Pinpoint the cell where the given text exists, returning its [X, Y] midpoint coordinate. 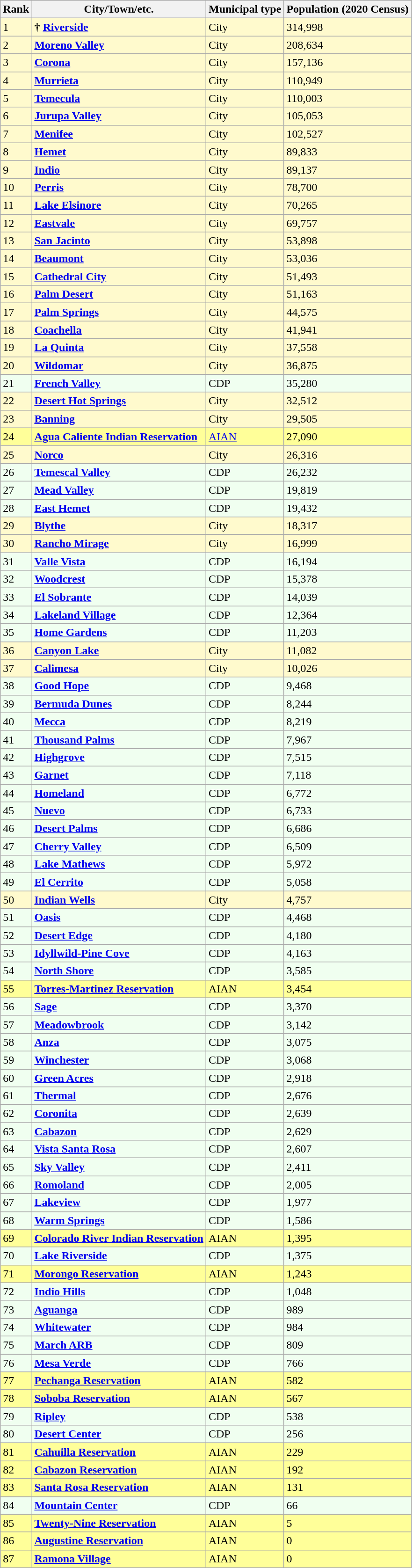
French Valley [119, 383]
Coachella [119, 330]
4,757 [347, 900]
Calimesa [119, 668]
3,454 [347, 989]
Desert Edge [119, 935]
18 [16, 330]
89,137 [347, 169]
Valle Vista [119, 562]
18,317 [347, 526]
51 [16, 918]
85 [16, 1523]
Desert Hot Springs [119, 401]
Bermuda Dunes [119, 704]
Garnet [119, 775]
14,039 [347, 597]
30 [16, 544]
3,585 [347, 971]
City/Town/etc. [119, 9]
10 [16, 187]
37 [16, 668]
1,375 [347, 1256]
Temecula [119, 98]
766 [347, 1363]
5,972 [347, 864]
32,512 [347, 401]
Cabazon [119, 1131]
83 [16, 1488]
Sage [119, 1006]
3,075 [347, 1042]
63 [16, 1131]
Warm Springs [119, 1220]
Green Acres [119, 1078]
Canyon Lake [119, 650]
53,898 [347, 241]
5,058 [347, 882]
9,468 [347, 686]
40 [16, 722]
Lake Riverside [119, 1256]
36,875 [347, 365]
77 [16, 1381]
538 [347, 1416]
58 [16, 1042]
Torres-Martinez Reservation [119, 989]
80 [16, 1434]
Cherry Valley [119, 846]
Colorado River Indian Reservation [119, 1238]
50 [16, 900]
Mecca [119, 722]
Thermal [119, 1096]
34 [16, 615]
Temescal Valley [119, 472]
3,142 [347, 1024]
102,527 [347, 134]
El Cerrito [119, 882]
57 [16, 1024]
87 [16, 1559]
59 [16, 1060]
70 [16, 1256]
72 [16, 1291]
2,676 [347, 1096]
Mountain Center [119, 1505]
56 [16, 1006]
Cathedral City [119, 277]
Perris [119, 187]
Lakeview [119, 1203]
3,068 [347, 1060]
19,432 [347, 508]
8 [16, 152]
131 [347, 1488]
2,639 [347, 1114]
314,998 [347, 27]
Cahuilla Reservation [119, 1452]
35 [16, 633]
25 [16, 454]
75 [16, 1345]
Anza [119, 1042]
Desert Center [119, 1434]
53,036 [347, 259]
Sky Valley [119, 1167]
Palm Desert [119, 294]
Winchester [119, 1060]
Murrieta [119, 80]
Twenty-Nine Reservation [119, 1523]
89,833 [347, 152]
78 [16, 1399]
4,163 [347, 953]
48 [16, 864]
La Quinta [119, 348]
42 [16, 757]
† Riverside [119, 27]
2 [16, 45]
16 [16, 294]
Meadowbrook [119, 1024]
6,772 [347, 793]
11,082 [347, 650]
55 [16, 989]
27,090 [347, 437]
Beaumont [119, 259]
70,265 [347, 205]
4,468 [347, 918]
44,575 [347, 312]
78,700 [347, 187]
81 [16, 1452]
22 [16, 401]
105,053 [347, 116]
62 [16, 1114]
16,194 [347, 562]
Hemet [119, 152]
79 [16, 1416]
64 [16, 1149]
8,244 [347, 704]
1,395 [347, 1238]
208,634 [347, 45]
Pechanga Reservation [119, 1381]
8,219 [347, 722]
33 [16, 597]
Whitewater [119, 1327]
51,493 [347, 277]
6,686 [347, 829]
2,607 [347, 1149]
43 [16, 775]
12,364 [347, 615]
984 [347, 1327]
15,378 [347, 579]
47 [16, 846]
Desert Palms [119, 829]
84 [16, 1505]
989 [347, 1309]
North Shore [119, 971]
21 [16, 383]
110,949 [347, 80]
Mead Valley [119, 490]
76 [16, 1363]
Banning [119, 419]
11 [16, 205]
Soboba Reservation [119, 1399]
567 [347, 1399]
17 [16, 312]
29,505 [347, 419]
Vista Santa Rosa [119, 1149]
Aguanga [119, 1309]
Municipal type [245, 9]
Agua Caliente Indian Reservation [119, 437]
6,733 [347, 811]
45 [16, 811]
Mesa Verde [119, 1363]
582 [347, 1381]
20 [16, 365]
San Jacinto [119, 241]
1,586 [347, 1220]
13 [16, 241]
46 [16, 829]
3,370 [347, 1006]
Good Hope [119, 686]
4,180 [347, 935]
Ripley [119, 1416]
Moreno Valley [119, 45]
Oasis [119, 918]
68 [16, 1220]
192 [347, 1470]
Eastvale [119, 223]
65 [16, 1167]
7,118 [347, 775]
Rancho Mirage [119, 544]
Menifee [119, 134]
14 [16, 259]
10,026 [347, 668]
86 [16, 1541]
East Hemet [119, 508]
28 [16, 508]
26,316 [347, 454]
March ARB [119, 1345]
24 [16, 437]
41 [16, 739]
Rank [16, 9]
Lakeland Village [119, 615]
69,757 [347, 223]
Lake Elsinore [119, 205]
19,819 [347, 490]
41,941 [347, 330]
Home Gardens [119, 633]
Indio Hills [119, 1291]
2,411 [347, 1167]
Palm Springs [119, 312]
36 [16, 650]
9 [16, 169]
11,203 [347, 633]
51,163 [347, 294]
26,232 [347, 472]
61 [16, 1096]
3 [16, 63]
229 [347, 1452]
Homeland [119, 793]
110,003 [347, 98]
6 [16, 116]
Augustine Reservation [119, 1541]
82 [16, 1470]
60 [16, 1078]
Romoland [119, 1185]
27 [16, 490]
6,509 [347, 846]
Lake Mathews [119, 864]
El Sobrante [119, 597]
26 [16, 472]
1,048 [347, 1291]
Wildomar [119, 365]
7,967 [347, 739]
809 [347, 1345]
44 [16, 793]
73 [16, 1309]
23 [16, 419]
38 [16, 686]
54 [16, 971]
Cabazon Reservation [119, 1470]
39 [16, 704]
Corona [119, 63]
Blythe [119, 526]
Nuevo [119, 811]
1,977 [347, 1203]
74 [16, 1327]
16,999 [347, 544]
49 [16, 882]
Santa Rosa Reservation [119, 1488]
1 [16, 27]
Norco [119, 454]
2,629 [347, 1131]
256 [347, 1434]
Indio [119, 169]
Woodcrest [119, 579]
12 [16, 223]
157,136 [347, 63]
67 [16, 1203]
Idyllwild-Pine Cove [119, 953]
Coronita [119, 1114]
19 [16, 348]
52 [16, 935]
Thousand Palms [119, 739]
53 [16, 953]
1,243 [347, 1274]
32 [16, 579]
2,918 [347, 1078]
2,005 [347, 1185]
Jurupa Valley [119, 116]
Morongo Reservation [119, 1274]
71 [16, 1274]
35,280 [347, 383]
Highgrove [119, 757]
Ramona Village [119, 1559]
Indian Wells [119, 900]
37,558 [347, 348]
15 [16, 277]
31 [16, 562]
7 [16, 134]
Population (2020 Census) [347, 9]
29 [16, 526]
7,515 [347, 757]
4 [16, 80]
69 [16, 1238]
